Extract the (X, Y) coordinate from the center of the cell holding the provided text.  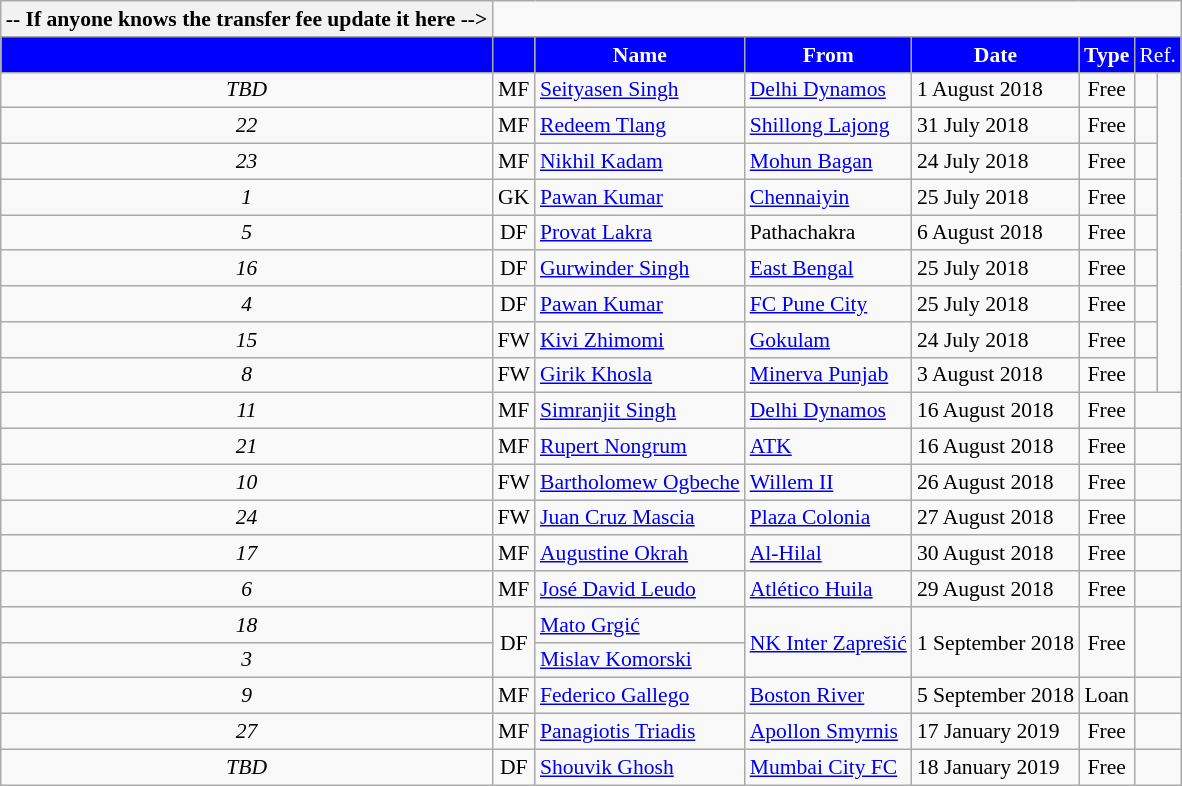
6 August 2018 (996, 233)
29 August 2018 (996, 589)
Apollon Smyrnis (828, 732)
3 August 2018 (996, 375)
11 (247, 411)
Nikhil Kadam (640, 162)
Bartholomew Ogbeche (640, 482)
-- If anyone knows the transfer fee update it here --> (247, 19)
18 (247, 625)
Mato Grgić (640, 625)
Simranjit Singh (640, 411)
From (828, 55)
9 (247, 696)
17 January 2019 (996, 732)
Juan Cruz Mascia (640, 518)
4 (247, 304)
Chennaiyin (828, 197)
15 (247, 340)
Mohun Bagan (828, 162)
Boston River (828, 696)
Atlético Huila (828, 589)
22 (247, 126)
ATK (828, 447)
José David Leudo (640, 589)
18 January 2019 (996, 767)
6 (247, 589)
FC Pune City (828, 304)
8 (247, 375)
Mumbai City FC (828, 767)
Plaza Colonia (828, 518)
21 (247, 447)
Augustine Okrah (640, 554)
3 (247, 660)
Shillong Lajong (828, 126)
24 (247, 518)
Rupert Nongrum (640, 447)
Minerva Punjab (828, 375)
Girik Khosla (640, 375)
Al-Hilal (828, 554)
26 August 2018 (996, 482)
31 July 2018 (996, 126)
Gokulam (828, 340)
Federico Gallego (640, 696)
Name (640, 55)
GK (514, 197)
16 (247, 269)
5 September 2018 (996, 696)
East Bengal (828, 269)
NK Inter Zaprešić (828, 642)
Ref. (1158, 55)
5 (247, 233)
30 August 2018 (996, 554)
Willem II (828, 482)
Date (996, 55)
Loan (1106, 696)
Kivi Zhimomi (640, 340)
1 (247, 197)
27 (247, 732)
Redeem Tlang (640, 126)
27 August 2018 (996, 518)
Shouvik Ghosh (640, 767)
Type (1106, 55)
1 August 2018 (996, 90)
Panagiotis Triadis (640, 732)
Seityasen Singh (640, 90)
10 (247, 482)
Gurwinder Singh (640, 269)
Provat Lakra (640, 233)
23 (247, 162)
Mislav Komorski (640, 660)
Pathachakra (828, 233)
17 (247, 554)
1 September 2018 (996, 642)
